Search for the cell housing the specified text and yield its (X, Y) center coordinate. 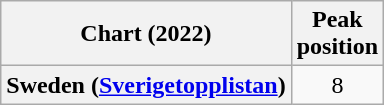
Sweden (Sverigetopplistan) (146, 85)
Chart (2022) (146, 34)
Peakposition (337, 34)
8 (337, 85)
